Output the [X, Y] coordinate of the center of the cell containing the given text.  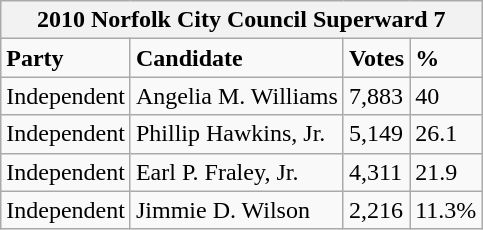
Earl P. Fraley, Jr. [236, 172]
Angelia M. Williams [236, 96]
Party [66, 58]
% [446, 58]
26.1 [446, 134]
4,311 [376, 172]
2,216 [376, 210]
2010 Norfolk City Council Superward 7 [242, 20]
40 [446, 96]
Phillip Hawkins, Jr. [236, 134]
5,149 [376, 134]
7,883 [376, 96]
Jimmie D. Wilson [236, 210]
21.9 [446, 172]
11.3% [446, 210]
Votes [376, 58]
Candidate [236, 58]
